Extract the [x, y] coordinate from the center of the cell holding the provided text.  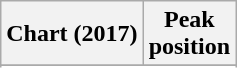
Peakposition [189, 34]
Chart (2017) [72, 34]
